Search for the cell housing the specified text and yield its (x, y) center coordinate. 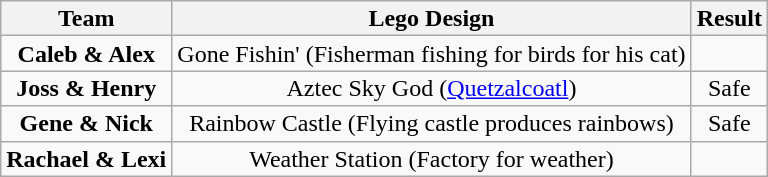
Rachael & Lexi (86, 158)
Team (86, 18)
Weather Station (Factory for weather) (432, 158)
Lego Design (432, 18)
Gone Fishin' (Fisherman fishing for birds for his cat) (432, 54)
Joss & Henry (86, 88)
Rainbow Castle (Flying castle produces rainbows) (432, 124)
Gene & Nick (86, 124)
Result (729, 18)
Aztec Sky God (Quetzalcoatl) (432, 88)
Caleb & Alex (86, 54)
